Locate the cell with the specified text and output its (x, y) center coordinate. 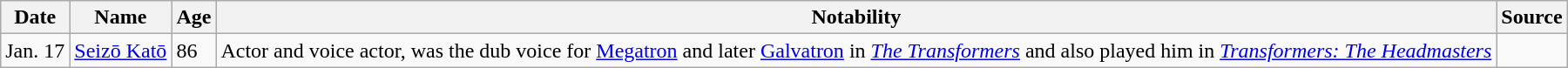
Seizō Katō (120, 51)
86 (193, 51)
Notability (856, 17)
Actor and voice actor, was the dub voice for Megatron and later Galvatron in The Transformers and also played him in Transformers: The Headmasters (856, 51)
Source (1531, 17)
Age (193, 17)
Name (120, 17)
Date (35, 17)
Jan. 17 (35, 51)
